Return the [X, Y] coordinate for the center point of the cell that contains the specified text.  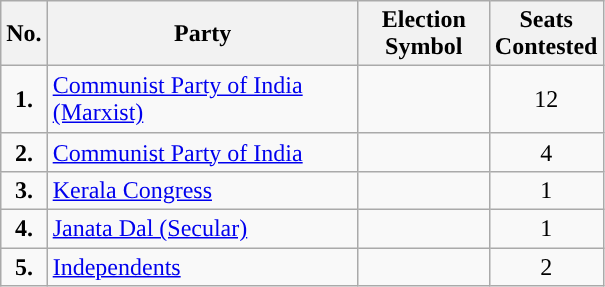
No. [24, 34]
Communist Party of India (Marxist) [202, 100]
2 [546, 267]
Communist Party of India [202, 152]
Independents [202, 267]
5. [24, 267]
Election Symbol [424, 34]
2. [24, 152]
4 [546, 152]
Janata Dal (Secular) [202, 228]
Kerala Congress [202, 190]
Party [202, 34]
12 [546, 100]
Seats Contested [546, 34]
3. [24, 190]
1. [24, 100]
4. [24, 228]
